Scan for the cell matching the given text and deliver its (x, y) coordinate at center. 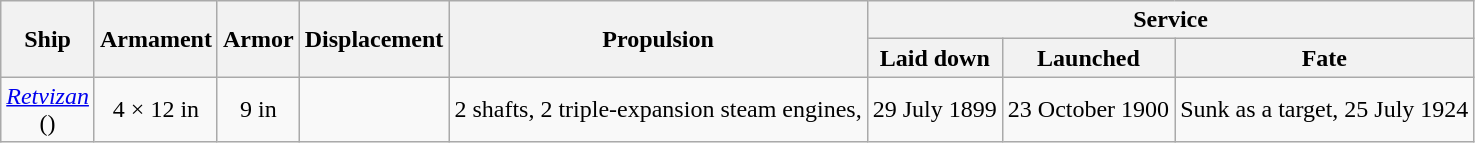
Launched (1088, 58)
2 shafts, 2 triple-expansion steam engines, (658, 110)
Fate (1324, 58)
Laid down (934, 58)
Propulsion (658, 39)
23 October 1900 (1088, 110)
9 in (258, 110)
Displacement (374, 39)
29 July 1899 (934, 110)
Retvizan() (48, 110)
Ship (48, 39)
Service (1170, 20)
4 × 12 in (156, 110)
Armor (258, 39)
Sunk as a target, 25 July 1924 (1324, 110)
Armament (156, 39)
